Scan for the cell matching the given text and deliver its [X, Y] coordinate at center. 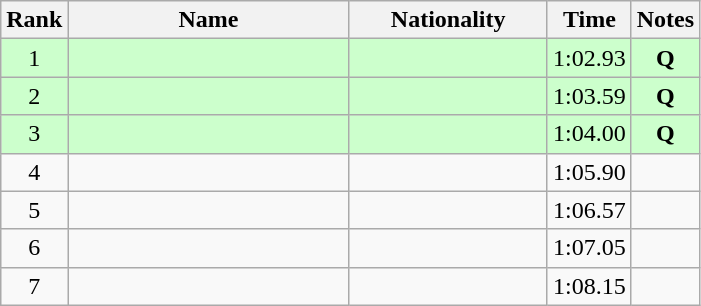
Name [208, 20]
1:08.15 [589, 286]
1:03.59 [589, 96]
4 [34, 172]
1:06.57 [589, 210]
5 [34, 210]
Time [589, 20]
3 [34, 134]
Notes [665, 20]
1:07.05 [589, 248]
2 [34, 96]
Nationality [448, 20]
6 [34, 248]
1:04.00 [589, 134]
7 [34, 286]
Rank [34, 20]
1:02.93 [589, 58]
1:05.90 [589, 172]
1 [34, 58]
